Pinpoint the cell where the given text exists, returning its [X, Y] midpoint coordinate. 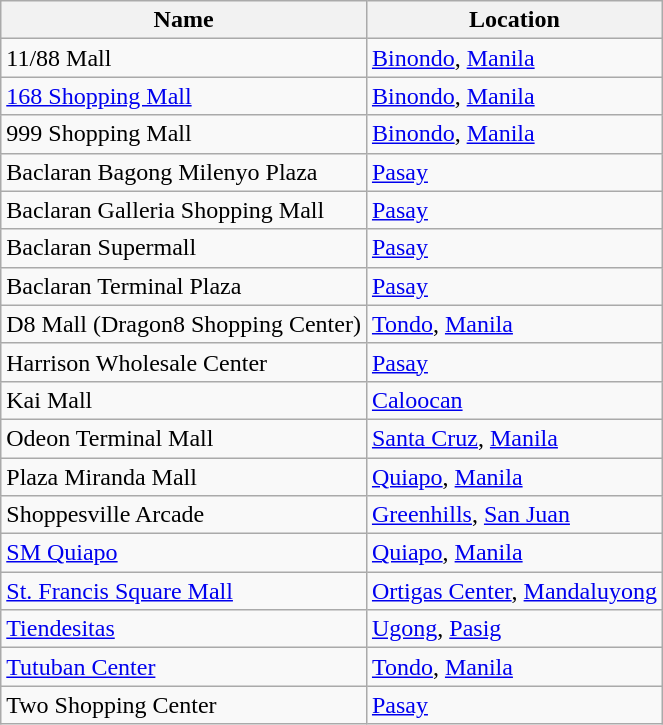
Kai Mall [184, 400]
Santa Cruz, Manila [514, 438]
Odeon Terminal Mall [184, 438]
St. Francis Square Mall [184, 591]
11/88 Mall [184, 58]
Baclaran Galleria Shopping Mall [184, 210]
Two Shopping Center [184, 705]
Baclaran Terminal Plaza [184, 286]
999 Shopping Mall [184, 134]
Baclaran Bagong Milenyo Plaza [184, 172]
Greenhills, San Juan [514, 515]
168 Shopping Mall [184, 96]
Name [184, 20]
Baclaran Supermall [184, 248]
D8 Mall (Dragon8 Shopping Center) [184, 324]
Caloocan [514, 400]
Location [514, 20]
Plaza Miranda Mall [184, 477]
Shoppesville Arcade [184, 515]
Harrison Wholesale Center [184, 362]
Tiendesitas [184, 629]
Ugong, Pasig [514, 629]
SM Quiapo [184, 553]
Ortigas Center, Mandaluyong [514, 591]
Tutuban Center [184, 667]
